Return (x, y) of the center of cell containing provided text 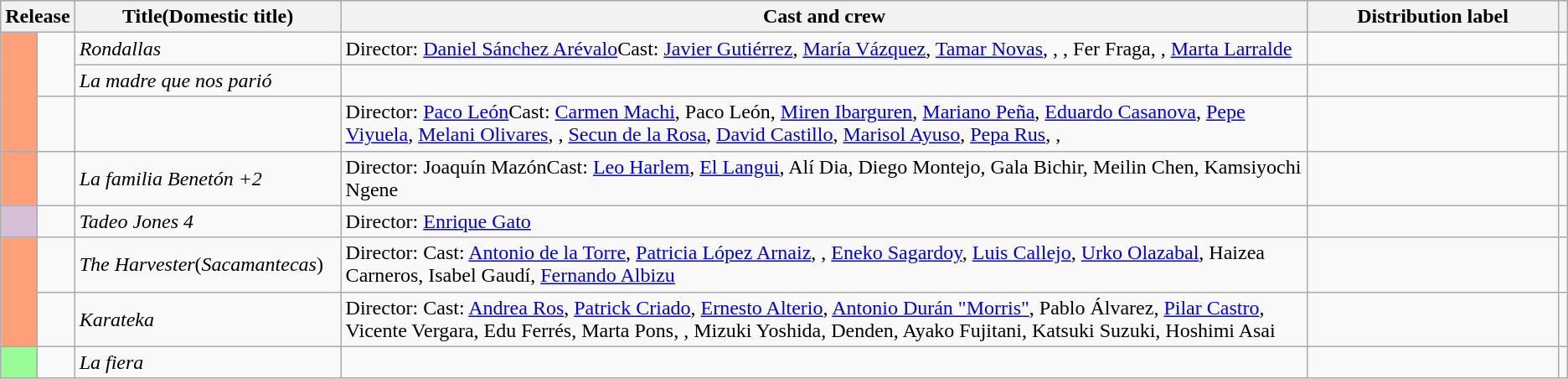
Director: Daniel Sánchez ArévaloCast: Javier Gutiérrez, María Vázquez, Tamar Novas, , , Fer Fraga, , Marta Larralde (824, 49)
The Harvester(Sacamantecas) (208, 265)
Title(Domestic title) (208, 17)
La madre que nos parió (208, 80)
Director: Enrique Gato (824, 221)
Cast and crew (824, 17)
La familia Benetón +2 (208, 178)
Director: Joaquín MazónCast: Leo Harlem, El Langui, Alí Dia, Diego Montejo, Gala Bichir, Meilin Chen, Kamsiyochi Ngene (824, 178)
Rondallas (208, 49)
Release (38, 17)
Distribution label (1432, 17)
Tadeo Jones 4 (208, 221)
La fiera (208, 362)
Karateka (208, 319)
